For the text-containing cell, return its midpoint in [X, Y] coordinate format. 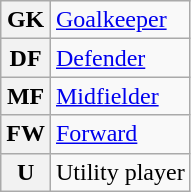
Defender [120, 58]
FW [26, 134]
U [26, 172]
DF [26, 58]
MF [26, 96]
Goalkeeper [120, 20]
Utility player [120, 172]
Midfielder [120, 96]
GK [26, 20]
Forward [120, 134]
